Identify which cell holds the provided text, then report its (x, y) central coordinate. 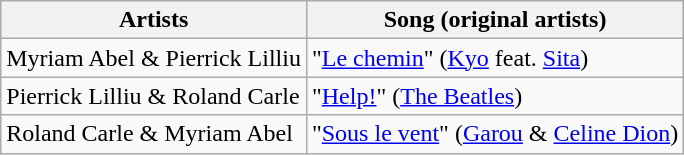
Roland Carle & Myriam Abel (154, 134)
Myriam Abel & Pierrick Lilliu (154, 58)
Pierrick Lilliu & Roland Carle (154, 96)
"Help!" (The Beatles) (494, 96)
"Sous le vent" (Garou & Celine Dion) (494, 134)
"Le chemin" (Kyo feat. Sita) (494, 58)
Artists (154, 20)
Song (original artists) (494, 20)
